Locate the cell with the specified text and output its [X, Y] center coordinate. 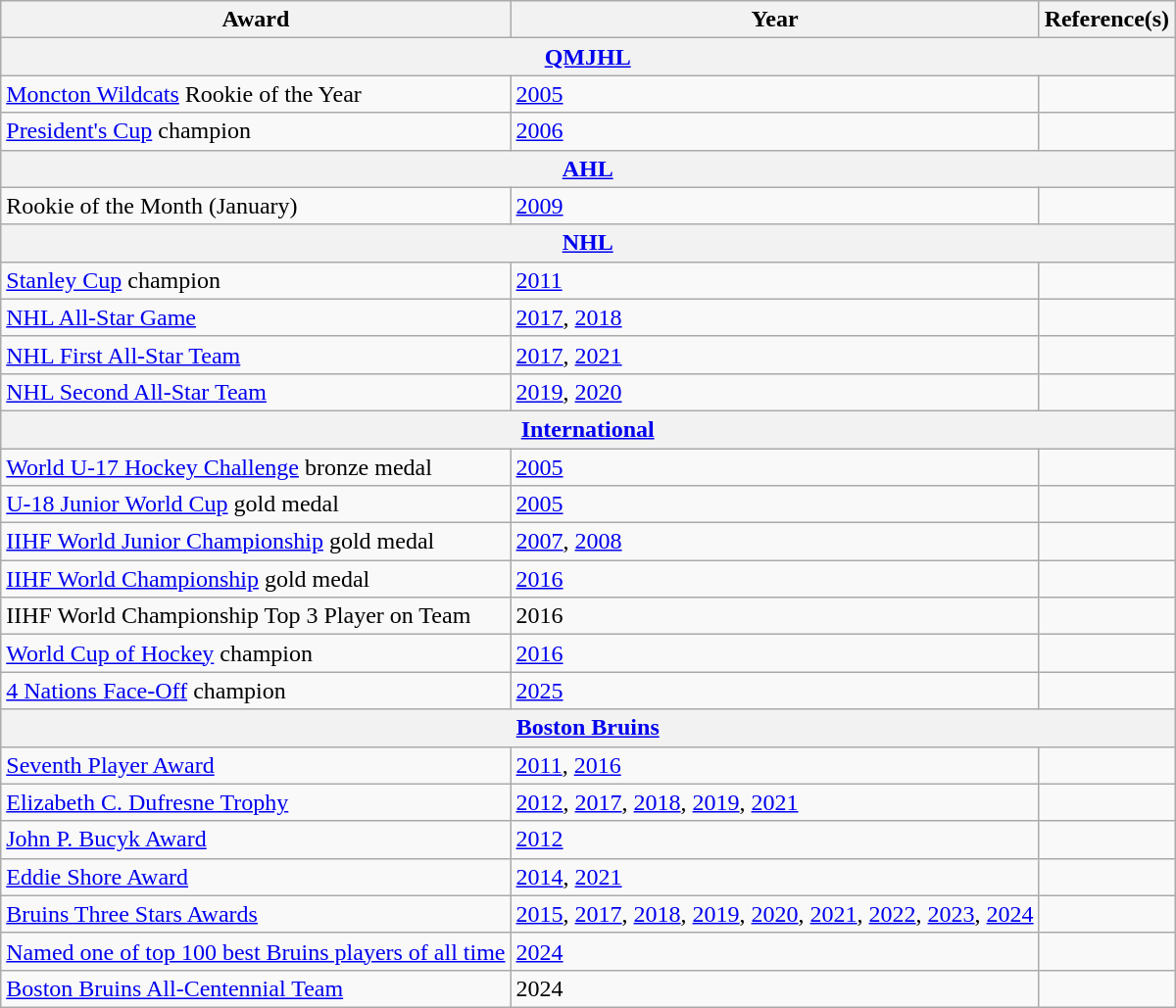
John P. Bucyk Award [256, 840]
Rookie of the Month (January) [256, 206]
NHL All-Star Game [256, 317]
NHL [588, 243]
NHL Second All-Star Team [256, 392]
Award [256, 20]
2015, 2017, 2018, 2019, 2020, 2021, 2022, 2023, 2024 [774, 914]
2011 [774, 280]
World U-17 Hockey Challenge bronze medal [256, 467]
President's Cup champion [256, 131]
Reference(s) [1107, 20]
AHL [588, 168]
IIHF World Championship Top 3 Player on Team [256, 616]
2017, 2021 [774, 355]
2009 [774, 206]
Stanley Cup champion [256, 280]
Moncton Wildcats Rookie of the Year [256, 94]
2006 [774, 131]
IIHF World Junior Championship gold medal [256, 542]
2025 [774, 691]
Elizabeth C. Dufresne Trophy [256, 802]
Named one of top 100 best Bruins players of all time [256, 951]
2019, 2020 [774, 392]
4 Nations Face-Off champion [256, 691]
Boston Bruins All-Centennial Team [256, 988]
2017, 2018 [774, 317]
Eddie Shore Award [256, 877]
Year [774, 20]
2011, 2016 [774, 765]
2012 [774, 840]
U-18 Junior World Cup gold medal [256, 504]
NHL First All-Star Team [256, 355]
World Cup of Hockey champion [256, 653]
QMJHL [588, 57]
2012, 2017, 2018, 2019, 2021 [774, 802]
2014, 2021 [774, 877]
Boston Bruins [588, 728]
IIHF World Championship gold medal [256, 579]
2007, 2008 [774, 542]
Bruins Three Stars Awards [256, 914]
International [588, 429]
Seventh Player Award [256, 765]
